Scan for the cell matching the given text and deliver its [x, y] coordinate at center. 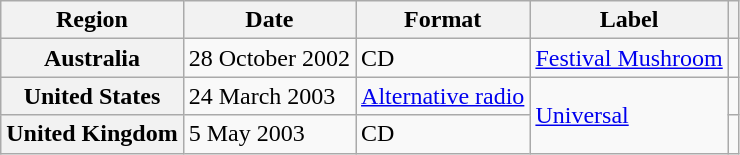
Region [92, 20]
5 May 2003 [269, 134]
Festival Mushroom [629, 58]
United Kingdom [92, 134]
Australia [92, 58]
24 March 2003 [269, 96]
Label [629, 20]
Date [269, 20]
United States [92, 96]
28 October 2002 [269, 58]
Universal [629, 115]
Alternative radio [443, 96]
Format [443, 20]
